Determine the (X, Y) coordinate at the center of the cell enclosing the given text.  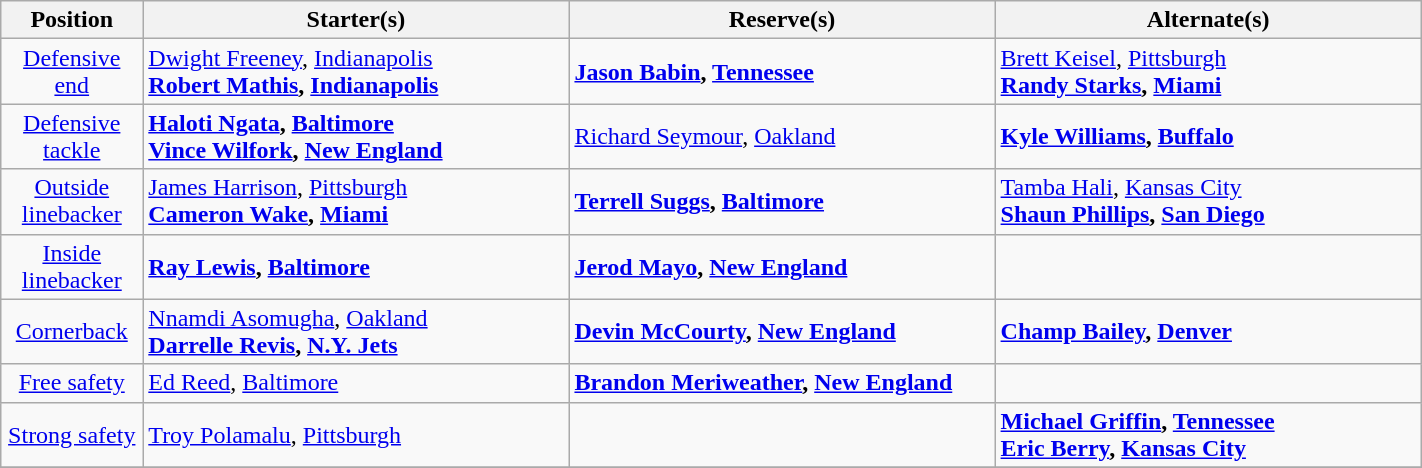
Dwight Freeney, Indianapolis Robert Mathis, Indianapolis (356, 72)
Troy Polamalu, Pittsburgh (356, 434)
Michael Griffin, Tennessee Eric Berry, Kansas City (1208, 434)
Alternate(s) (1208, 20)
Kyle Williams, Buffalo (1208, 136)
Brett Keisel, Pittsburgh Randy Starks, Miami (1208, 72)
Outside linebacker (72, 202)
Ed Reed, Baltimore (356, 383)
Haloti Ngata, Baltimore Vince Wilfork, New England (356, 136)
Champ Bailey, Denver (1208, 332)
Richard Seymour, Oakland (782, 136)
Position (72, 20)
Terrell Suggs, Baltimore (782, 202)
Starter(s) (356, 20)
James Harrison, Pittsburgh Cameron Wake, Miami (356, 202)
Nnamdi Asomugha, Oakland Darrelle Revis, N.Y. Jets (356, 332)
Cornerback (72, 332)
Reserve(s) (782, 20)
Inside linebacker (72, 266)
Brandon Meriweather, New England (782, 383)
Free safety (72, 383)
Jerod Mayo, New England (782, 266)
Defensive end (72, 72)
Tamba Hali, Kansas City Shaun Phillips, San Diego (1208, 202)
Ray Lewis, Baltimore (356, 266)
Strong safety (72, 434)
Devin McCourty, New England (782, 332)
Defensive tackle (72, 136)
Jason Babin, Tennessee (782, 72)
